For the text-containing cell, return its midpoint in (x, y) coordinate format. 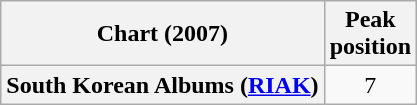
7 (370, 85)
South Korean Albums (RIAK) (162, 85)
Peakposition (370, 34)
Chart (2007) (162, 34)
